Extract the (X, Y) coordinate from the center of the cell holding the provided text.  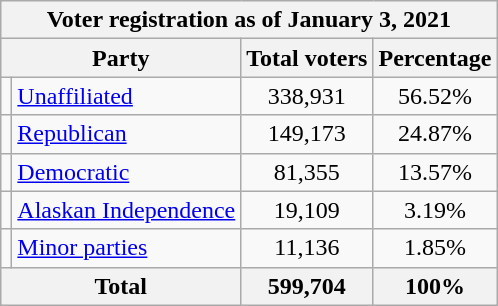
Democratic (126, 172)
1.85% (435, 248)
24.87% (435, 134)
Party (121, 58)
Total (121, 286)
13.57% (435, 172)
Total voters (307, 58)
56.52% (435, 96)
Minor parties (126, 248)
Percentage (435, 58)
338,931 (307, 96)
Unaffiliated (126, 96)
Republican (126, 134)
Alaskan Independence (126, 210)
149,173 (307, 134)
Voter registration as of January 3, 2021 (249, 20)
81,355 (307, 172)
599,704 (307, 286)
19,109 (307, 210)
3.19% (435, 210)
11,136 (307, 248)
100% (435, 286)
